Detect which cell encompasses the target text, then output its (X, Y) center coordinate. 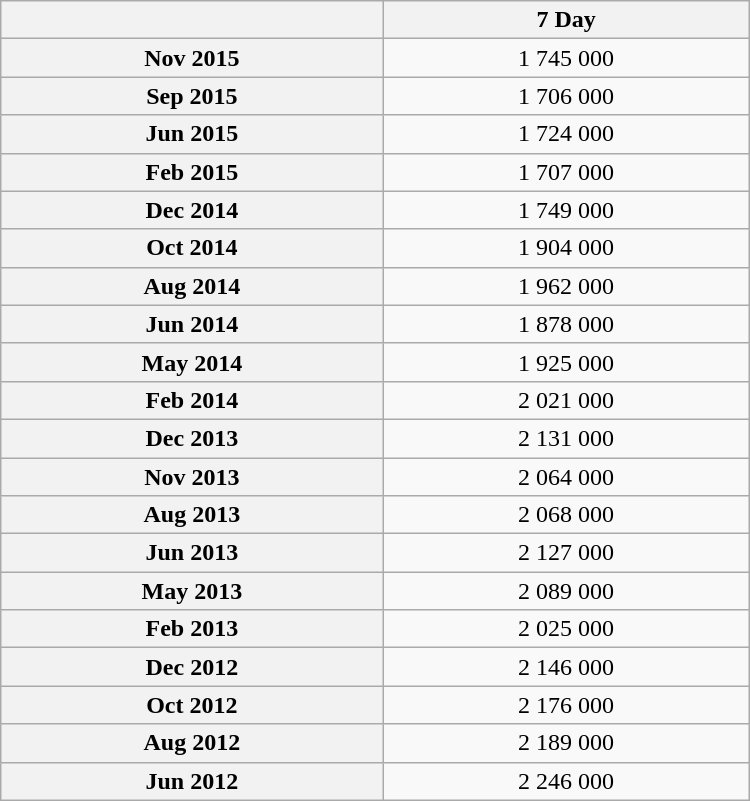
Aug 2013 (192, 515)
Aug 2014 (192, 286)
Nov 2015 (192, 58)
Nov 2013 (192, 477)
2 131 000 (566, 438)
Feb 2015 (192, 172)
2 064 000 (566, 477)
Oct 2012 (192, 705)
Dec 2012 (192, 667)
2 176 000 (566, 705)
2 146 000 (566, 667)
Feb 2013 (192, 629)
1 706 000 (566, 96)
May 2013 (192, 591)
1 878 000 (566, 324)
1 962 000 (566, 286)
1 707 000 (566, 172)
2 089 000 (566, 591)
Jun 2015 (192, 134)
2 189 000 (566, 743)
Jun 2013 (192, 553)
Sep 2015 (192, 96)
2 025 000 (566, 629)
May 2014 (192, 362)
2 127 000 (566, 553)
2 246 000 (566, 781)
Aug 2012 (192, 743)
7 Day (566, 20)
Dec 2013 (192, 438)
Dec 2014 (192, 210)
1 724 000 (566, 134)
1 749 000 (566, 210)
2 021 000 (566, 400)
1 745 000 (566, 58)
Jun 2014 (192, 324)
2 068 000 (566, 515)
1 925 000 (566, 362)
Feb 2014 (192, 400)
Jun 2012 (192, 781)
Oct 2014 (192, 248)
1 904 000 (566, 248)
